From the cell containing the given text, extract its center point as (x, y) coordinate. 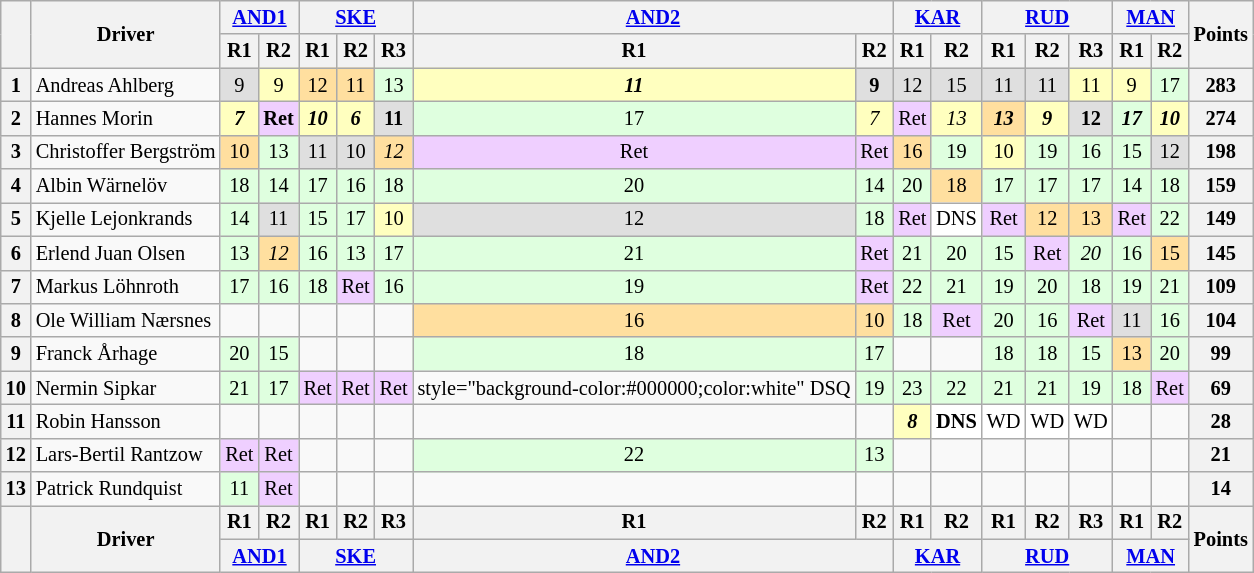
5 (16, 219)
Ole William Nærsnes (126, 320)
style="background-color:#000000;color:white" DSQ (634, 388)
104 (1221, 320)
109 (1221, 287)
28 (1221, 421)
3 (16, 152)
149 (1221, 219)
Erlend Juan Olsen (126, 253)
69 (1221, 388)
Kjelle Lejonkrands (126, 219)
274 (1221, 118)
Robin Hansson (126, 421)
283 (1221, 85)
198 (1221, 152)
Franck Århage (126, 354)
145 (1221, 253)
2 (16, 118)
Andreas Ahlberg (126, 85)
159 (1221, 186)
Markus Löhnroth (126, 287)
1 (16, 85)
23 (912, 388)
4 (16, 186)
99 (1221, 354)
Lars-Bertil Rantzow (126, 455)
Patrick Rundquist (126, 489)
Hannes Morin (126, 118)
Albin Wärnelöv (126, 186)
Nermin Sipkar (126, 388)
Christoffer Bergström (126, 152)
